Capture the cell that displays the provided text and extract its [X, Y] central coordinate. 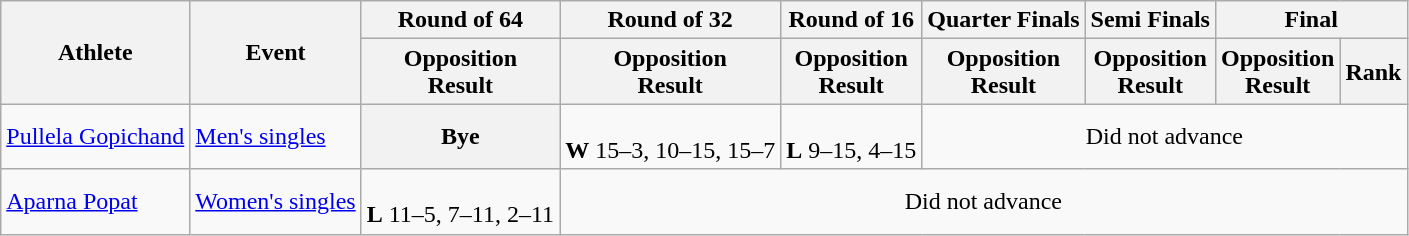
Athlete [96, 52]
Women's singles [276, 202]
L 9–15, 4–15 [852, 136]
Event [276, 52]
Semi Finals [1150, 20]
L 11–5, 7–11, 2–11 [460, 202]
Pullela Gopichand [96, 136]
W 15–3, 10–15, 15–7 [670, 136]
Round of 16 [852, 20]
Bye [460, 136]
Round of 32 [670, 20]
Quarter Finals [1004, 20]
Rank [1374, 72]
Aparna Popat [96, 202]
Men's singles [276, 136]
Round of 64 [460, 20]
Final [1311, 20]
